Return the (x, y) coordinate for the center point of the cell that contains the specified text.  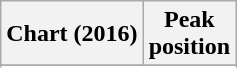
Peakposition (189, 34)
Chart (2016) (72, 34)
